Determine the (x, y) coordinate at the center of the cell enclosing the given text.  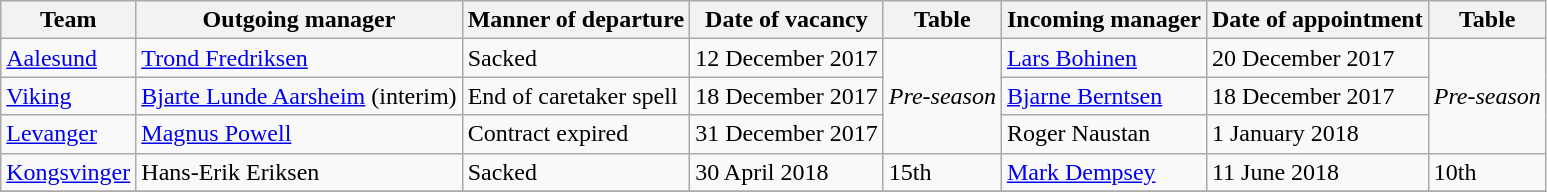
Manner of departure (576, 20)
Outgoing manager (299, 20)
Date of vacancy (787, 20)
20 December 2017 (1317, 58)
Magnus Powell (299, 134)
Hans-Erik Eriksen (299, 172)
12 December 2017 (787, 58)
Levanger (68, 134)
11 June 2018 (1317, 172)
31 December 2017 (787, 134)
Roger Naustan (1104, 134)
Lars Bohinen (1104, 58)
15th (942, 172)
30 April 2018 (787, 172)
Kongsvinger (68, 172)
Bjarte Lunde Aarsheim (interim) (299, 96)
10th (1487, 172)
Incoming manager (1104, 20)
Trond Fredriksen (299, 58)
Team (68, 20)
Bjarne Berntsen (1104, 96)
Viking (68, 96)
1 January 2018 (1317, 134)
Date of appointment (1317, 20)
Aalesund (68, 58)
Mark Dempsey (1104, 172)
Contract expired (576, 134)
End of caretaker spell (576, 96)
